Find where the given text appears and provide that cell's center as [x, y] coordinate. 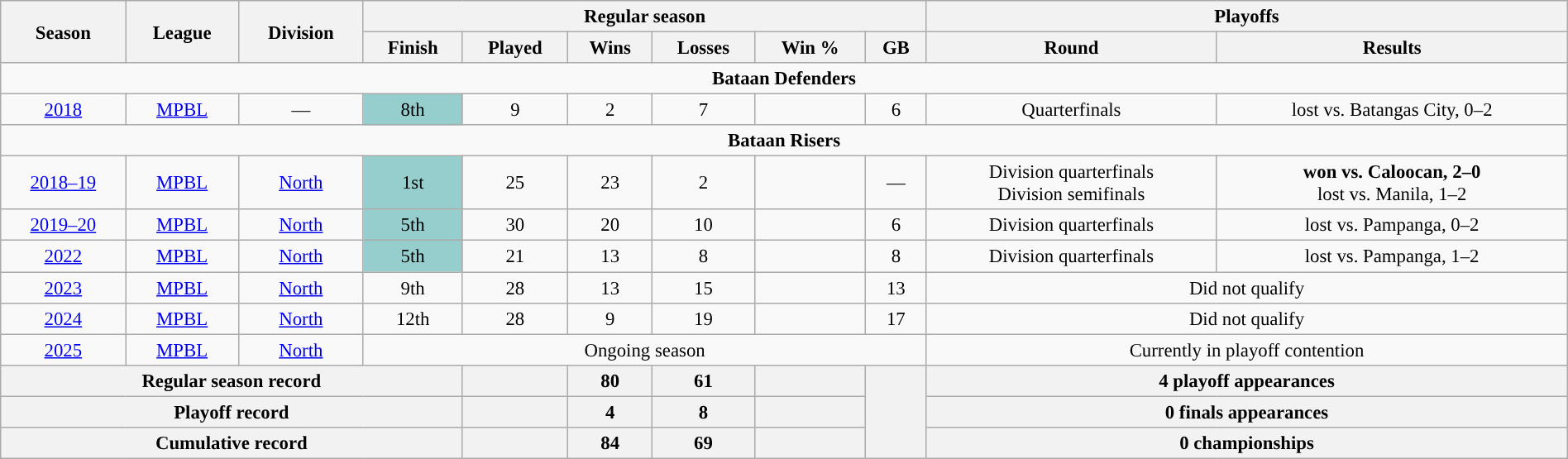
61 [704, 380]
Round [1072, 48]
Playoffs [1247, 17]
23 [610, 184]
4 [610, 412]
Division quarterfinals Division semifinals [1072, 184]
1st [412, 184]
69 [704, 443]
Finish [412, 48]
Cumulative record [232, 443]
30 [515, 226]
2025 [63, 350]
4 playoff appearances [1247, 380]
10 [704, 226]
80 [610, 380]
19 [704, 318]
7 [704, 110]
Losses [704, 48]
Playoff record [232, 412]
12th [412, 318]
Wins [610, 48]
2023 [63, 288]
League [182, 31]
15 [704, 288]
Season [63, 31]
0 finals appearances [1247, 412]
Division [301, 31]
Results [1392, 48]
0 championships [1247, 443]
17 [896, 318]
Win % [810, 48]
Regular season record [232, 380]
2018–19 [63, 184]
lost vs. Pampanga, 0–2 [1392, 226]
2024 [63, 318]
lost vs. Pampanga, 1–2 [1392, 256]
2022 [63, 256]
20 [610, 226]
Played [515, 48]
lost vs. Batangas City, 0–2 [1392, 110]
8th [412, 110]
Quarterfinals [1072, 110]
25 [515, 184]
2018 [63, 110]
Regular season [644, 17]
21 [515, 256]
Bataan Risers [784, 141]
Currently in playoff contention [1247, 350]
84 [610, 443]
Bataan Defenders [784, 79]
9th [412, 288]
Ongoing season [644, 350]
GB [896, 48]
2019–20 [63, 226]
won vs. Caloocan, 2–0 lost vs. Manila, 1–2 [1392, 184]
